Extract the [X, Y] coordinate from the center of the cell holding the provided text.  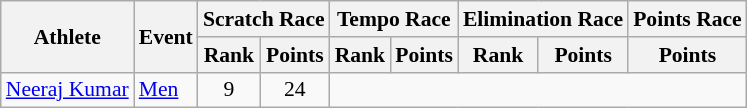
Event [166, 36]
Points Race [688, 19]
Scratch Race [264, 19]
24 [295, 90]
Men [166, 90]
Athlete [68, 36]
Tempo Race [394, 19]
Neeraj Kumar [68, 90]
Elimination Race [543, 19]
9 [229, 90]
